Pinpoint the cell where the given text exists, returning its [X, Y] midpoint coordinate. 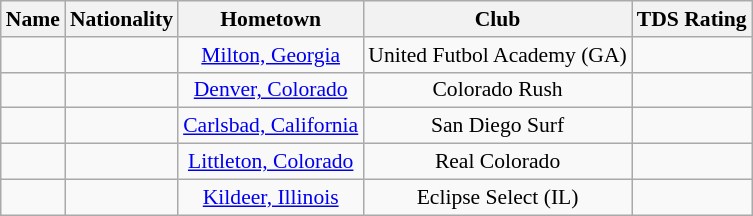
Kildeer, Illinois [270, 197]
Colorado Rush [498, 90]
Carlsbad, California [270, 126]
TDS Rating [692, 19]
Littleton, Colorado [270, 162]
Real Colorado [498, 162]
San Diego Surf [498, 126]
Milton, Georgia [270, 55]
Eclipse Select (IL) [498, 197]
Hometown [270, 19]
Nationality [122, 19]
Denver, Colorado [270, 90]
United Futbol Academy (GA) [498, 55]
Club [498, 19]
Name [33, 19]
